Identify which cell holds the provided text, then report its [X, Y] central coordinate. 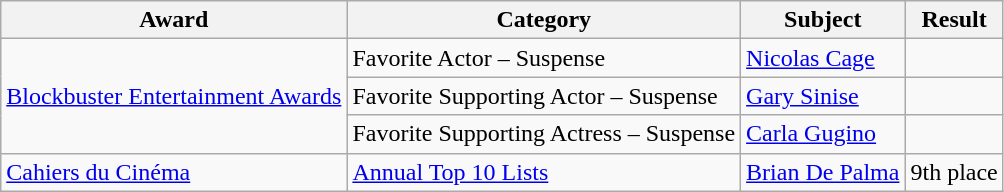
Favorite Supporting Actress – Suspense [544, 134]
Subject [823, 20]
9th place [954, 172]
Result [954, 20]
Brian De Palma [823, 172]
Annual Top 10 Lists [544, 172]
Cahiers du Cinéma [174, 172]
Award [174, 20]
Carla Gugino [823, 134]
Category [544, 20]
Nicolas Cage [823, 58]
Gary Sinise [823, 96]
Blockbuster Entertainment Awards [174, 96]
Favorite Supporting Actor – Suspense [544, 96]
Favorite Actor – Suspense [544, 58]
